From the cell containing the given text, extract its center point as (X, Y) coordinate. 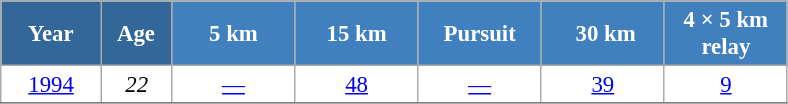
39 (602, 85)
48 (356, 85)
Pursuit (480, 34)
4 × 5 km relay (726, 34)
22 (136, 85)
1994 (52, 85)
Age (136, 34)
15 km (356, 34)
Year (52, 34)
30 km (602, 34)
5 km (234, 34)
9 (726, 85)
